Extract the (x, y) coordinate from the center of the cell holding the provided text.  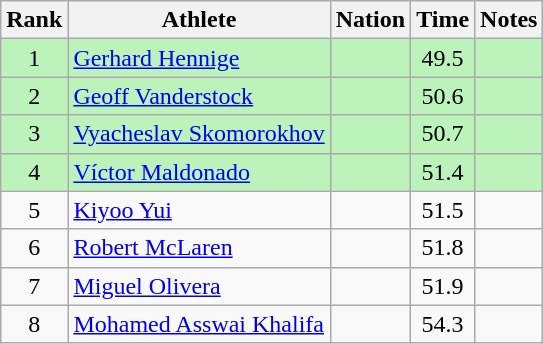
6 (34, 248)
Robert McLaren (199, 248)
51.5 (443, 210)
Kiyoo Yui (199, 210)
Gerhard Hennige (199, 58)
3 (34, 134)
51.4 (443, 172)
51.8 (443, 248)
Mohamed Asswai Khalifa (199, 324)
50.6 (443, 96)
Vyacheslav Skomorokhov (199, 134)
Víctor Maldonado (199, 172)
2 (34, 96)
Miguel Olivera (199, 286)
Athlete (199, 20)
Geoff Vanderstock (199, 96)
51.9 (443, 286)
49.5 (443, 58)
54.3 (443, 324)
Time (443, 20)
7 (34, 286)
1 (34, 58)
4 (34, 172)
8 (34, 324)
Nation (370, 20)
50.7 (443, 134)
Rank (34, 20)
Notes (509, 20)
5 (34, 210)
